Find where the given text appears and provide that cell's center as [X, Y] coordinate. 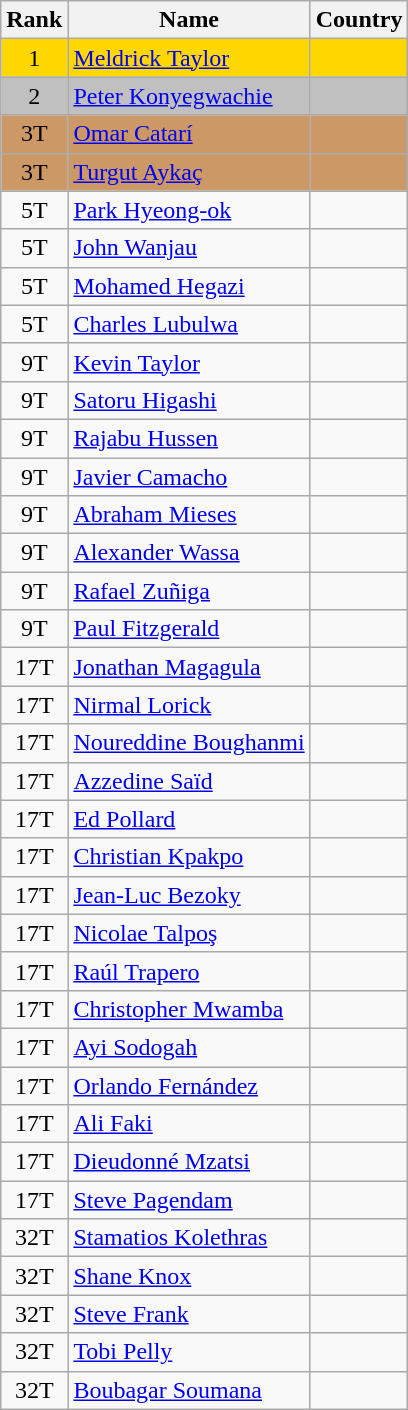
Rafael Zuñiga [189, 591]
Steve Pagendam [189, 1200]
John Wanjau [189, 248]
Kevin Taylor [189, 362]
1 [34, 58]
Omar Catarí [189, 134]
Charles Lubulwa [189, 324]
Alexander Wassa [189, 553]
Mohamed Hegazi [189, 286]
Nirmal Lorick [189, 705]
Orlando Fernández [189, 1085]
Christopher Mwamba [189, 1009]
Ed Pollard [189, 819]
Jean-Luc Bezoky [189, 895]
Satoru Higashi [189, 400]
Jonathan Magagula [189, 667]
Dieudonné Mzatsi [189, 1162]
Stamatios Kolethras [189, 1238]
Christian Kpakpo [189, 857]
Nicolae Talpoş [189, 933]
Shane Knox [189, 1276]
Abraham Mieses [189, 515]
Turgut Aykaç [189, 172]
Ayi Sodogah [189, 1047]
Boubagar Soumana [189, 1390]
Azzedine Saïd [189, 781]
Rank [34, 20]
Steve Frank [189, 1314]
Ali Faki [189, 1124]
Rajabu Hussen [189, 438]
Meldrick Taylor [189, 58]
Name [189, 20]
Tobi Pelly [189, 1352]
Paul Fitzgerald [189, 629]
Noureddine Boughanmi [189, 743]
Raúl Trapero [189, 971]
2 [34, 96]
Park Hyeong-ok [189, 210]
Javier Camacho [189, 477]
Country [359, 20]
Peter Konyegwachie [189, 96]
